Return the (X, Y) coordinate for the center point of the cell that contains the specified text.  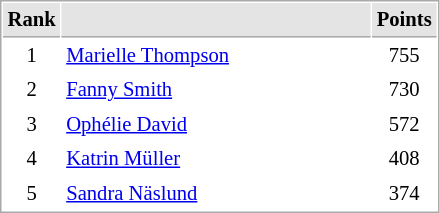
Katrin Müller (216, 158)
1 (32, 56)
Sandra Näslund (216, 194)
4 (32, 158)
374 (404, 194)
Fanny Smith (216, 90)
730 (404, 90)
572 (404, 124)
Rank (32, 20)
Points (404, 20)
2 (32, 90)
Ophélie David (216, 124)
755 (404, 56)
3 (32, 124)
5 (32, 194)
Marielle Thompson (216, 56)
408 (404, 158)
